From the cell containing the given text, extract its center point as [X, Y] coordinate. 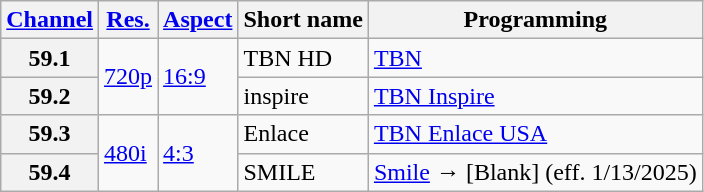
TBN Inspire [535, 96]
TBN [535, 58]
4:3 [198, 153]
59.3 [50, 134]
TBN Enlace USA [535, 134]
480i [128, 153]
Res. [128, 20]
Smile → [Blank] (eff. 1/13/2025) [535, 172]
inspire [303, 96]
720p [128, 77]
TBN HD [303, 58]
Programming [535, 20]
Enlace [303, 134]
Short name [303, 20]
Aspect [198, 20]
59.2 [50, 96]
16:9 [198, 77]
59.4 [50, 172]
Channel [50, 20]
59.1 [50, 58]
SMILE [303, 172]
